Return (X, Y) of the center of cell containing provided text 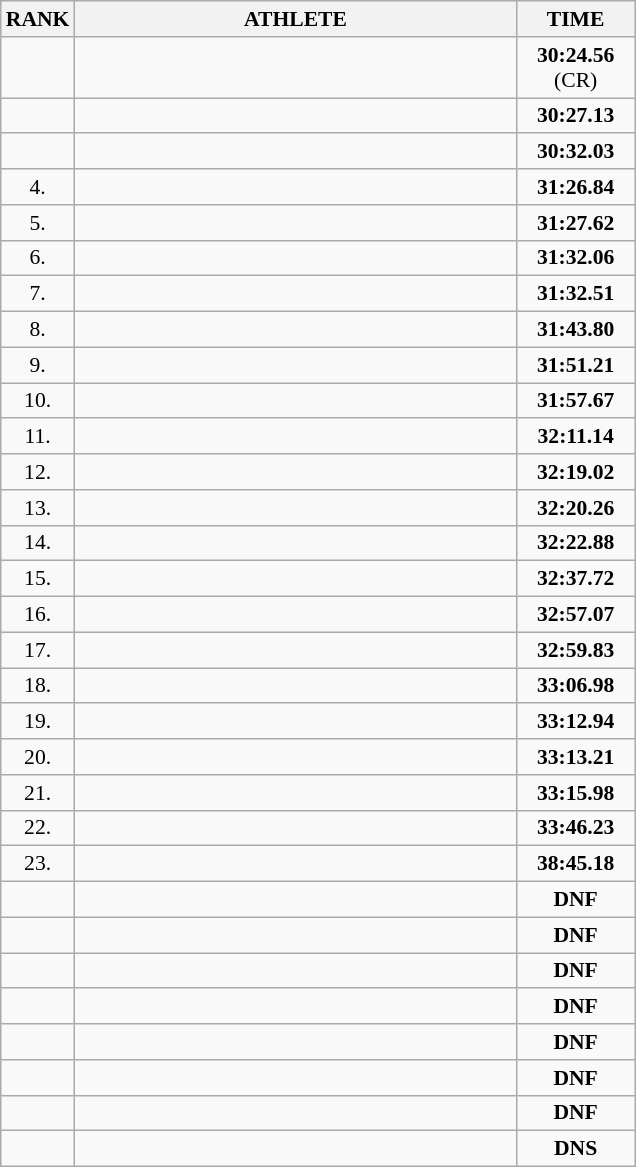
16. (38, 615)
33:15.98 (576, 793)
10. (38, 401)
23. (38, 864)
21. (38, 793)
TIME (576, 19)
32:22.88 (576, 543)
33:46.23 (576, 828)
5. (38, 223)
ATHLETE (295, 19)
RANK (38, 19)
17. (38, 650)
32:19.02 (576, 472)
33:12.94 (576, 722)
30:32.03 (576, 152)
13. (38, 508)
11. (38, 437)
31:43.80 (576, 330)
32:37.72 (576, 579)
31:26.84 (576, 187)
6. (38, 258)
32:57.07 (576, 615)
14. (38, 543)
8. (38, 330)
38:45.18 (576, 864)
19. (38, 722)
30:24.56 (CR) (576, 68)
22. (38, 828)
7. (38, 294)
31:27.62 (576, 223)
33:06.98 (576, 686)
31:51.21 (576, 365)
4. (38, 187)
31:57.67 (576, 401)
33:13.21 (576, 757)
32:11.14 (576, 437)
31:32.51 (576, 294)
20. (38, 757)
30:27.13 (576, 116)
31:32.06 (576, 258)
12. (38, 472)
18. (38, 686)
32:59.83 (576, 650)
DNS (576, 1149)
9. (38, 365)
32:20.26 (576, 508)
15. (38, 579)
